Return the [x, y] coordinate for the center point of the cell that contains the specified text.  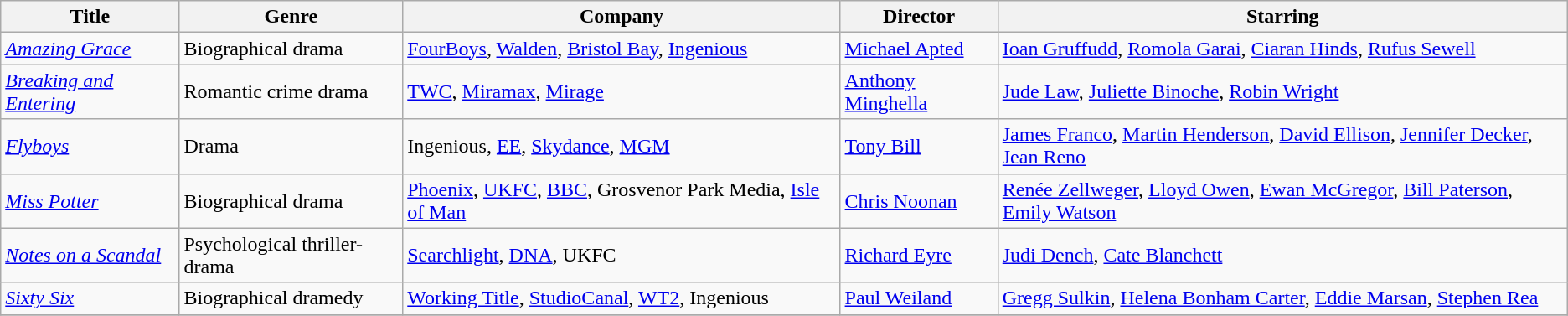
Genre [291, 17]
Anthony Minghella [919, 92]
Miss Potter [90, 201]
Amazing Grace [90, 49]
Starring [1282, 17]
Phoenix, UKFC, BBC, Grosvenor Park Media, Isle of Man [622, 201]
Gregg Sulkin, Helena Bonham Carter, Eddie Marsan, Stephen Rea [1282, 298]
Biographical dramedy [291, 298]
James Franco, Martin Henderson, David Ellison, Jennifer Decker, Jean Reno [1282, 146]
TWC, Miramax, Mirage [622, 92]
Drama [291, 146]
Judi Dench, Cate Blanchett [1282, 255]
Breaking and Entering [90, 92]
FourBoys, Walden, Bristol Bay, Ingenious [622, 49]
Company [622, 17]
Paul Weiland [919, 298]
Romantic crime drama [291, 92]
Ingenious, EE, Skydance, MGM [622, 146]
Ioan Gruffudd, Romola Garai, Ciaran Hinds, Rufus Sewell [1282, 49]
Psychological thriller-drama [291, 255]
Jude Law, Juliette Binoche, Robin Wright [1282, 92]
Chris Noonan [919, 201]
Title [90, 17]
Michael Apted [919, 49]
Notes on a Scandal [90, 255]
Richard Eyre [919, 255]
Sixty Six [90, 298]
Director [919, 17]
Flyboys [90, 146]
Tony Bill [919, 146]
Renée Zellweger, Lloyd Owen, Ewan McGregor, Bill Paterson, Emily Watson [1282, 201]
Searchlight, DNA, UKFC [622, 255]
Working Title, StudioCanal, WT2, Ingenious [622, 298]
